Detect which cell encompasses the target text, then output its (X, Y) center coordinate. 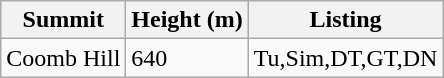
Listing (346, 20)
Tu,Sim,DT,GT,DN (346, 58)
Summit (64, 20)
Height (m) (187, 20)
640 (187, 58)
Coomb Hill (64, 58)
